Detect which cell encompasses the target text, then output its [X, Y] center coordinate. 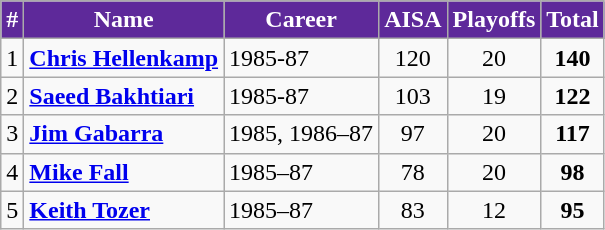
Mike Fall [124, 172]
Name [124, 20]
78 [413, 172]
Playoffs [494, 20]
Keith Tozer [124, 210]
1 [12, 58]
3 [12, 134]
4 [12, 172]
# [12, 20]
97 [413, 134]
Career [302, 20]
AISA [413, 20]
83 [413, 210]
12 [494, 210]
1985, 1986–87 [302, 134]
103 [413, 96]
5 [12, 210]
19 [494, 96]
Jim Gabarra [124, 134]
120 [413, 58]
117 [573, 134]
122 [573, 96]
Total [573, 20]
95 [573, 210]
2 [12, 96]
Saeed Bakhtiari [124, 96]
98 [573, 172]
140 [573, 58]
Chris Hellenkamp [124, 58]
